Determine the (X, Y) coordinate at the center of the cell enclosing the given text.  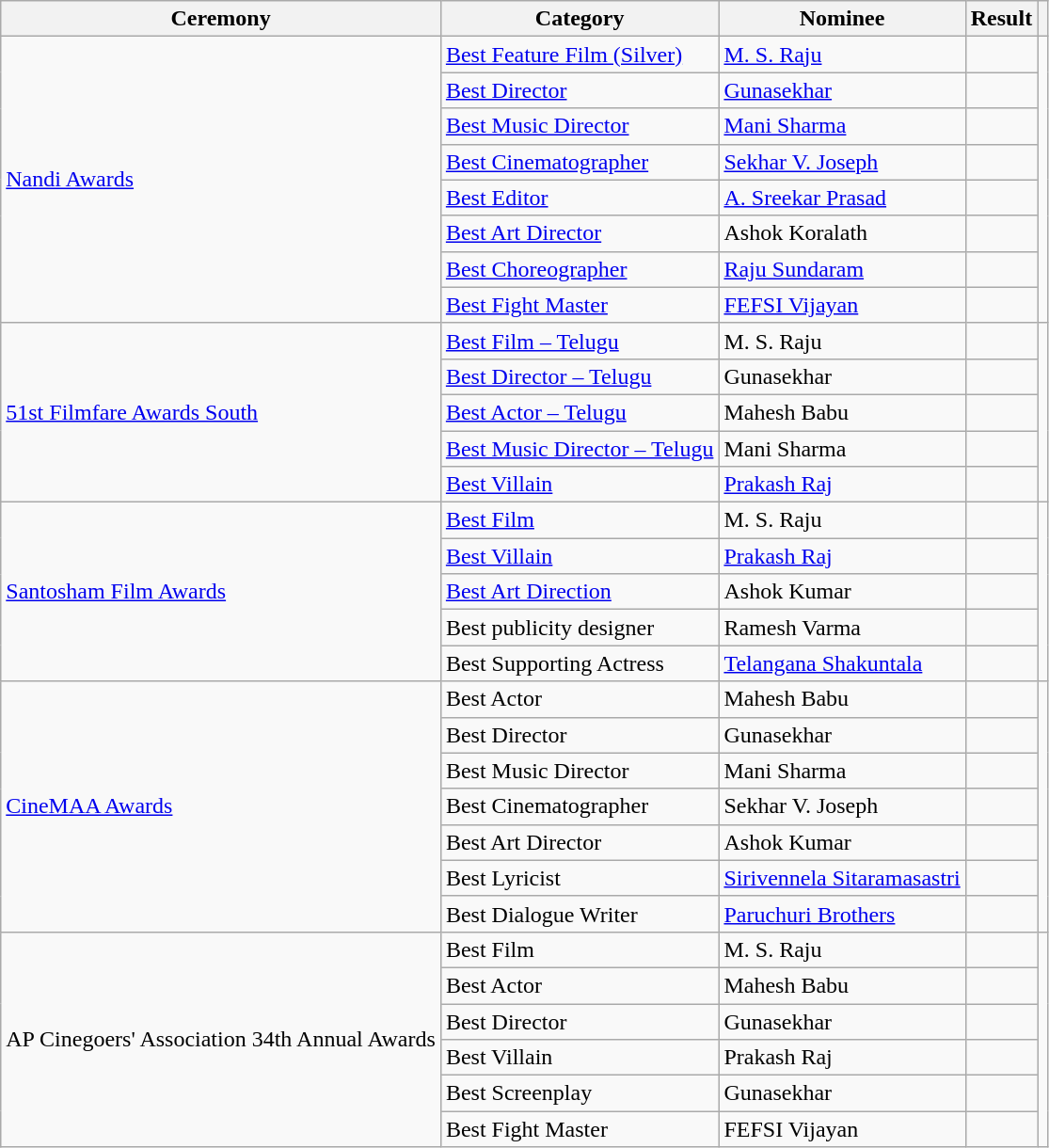
Result (1001, 19)
Category (580, 19)
Telangana Shakuntala (842, 663)
Santosham Film Awards (221, 592)
Best Music Director – Telugu (580, 449)
Best publicity designer (580, 628)
Best Choreographer (580, 269)
Ashok Koralath (842, 233)
Best Director – Telugu (580, 376)
51st Filmfare Awards South (221, 412)
Sirivennela Sitaramasastri (842, 878)
Paruchuri Brothers (842, 914)
CineMAA Awards (221, 806)
Nominee (842, 19)
Best Actor – Telugu (580, 412)
Raju Sundaram (842, 269)
Best Lyricist (580, 878)
Best Dialogue Writer (580, 914)
Best Editor (580, 198)
Best Supporting Actress (580, 663)
Ramesh Varma (842, 628)
Best Film – Telugu (580, 341)
Nandi Awards (221, 180)
AP Cinegoers' Association 34th Annual Awards (221, 1039)
Ceremony (221, 19)
Best Art Direction (580, 592)
A. Sreekar Prasad (842, 198)
Best Screenplay (580, 1093)
Best Feature Film (Silver) (580, 55)
